For the text-containing cell, return its midpoint in [X, Y] coordinate format. 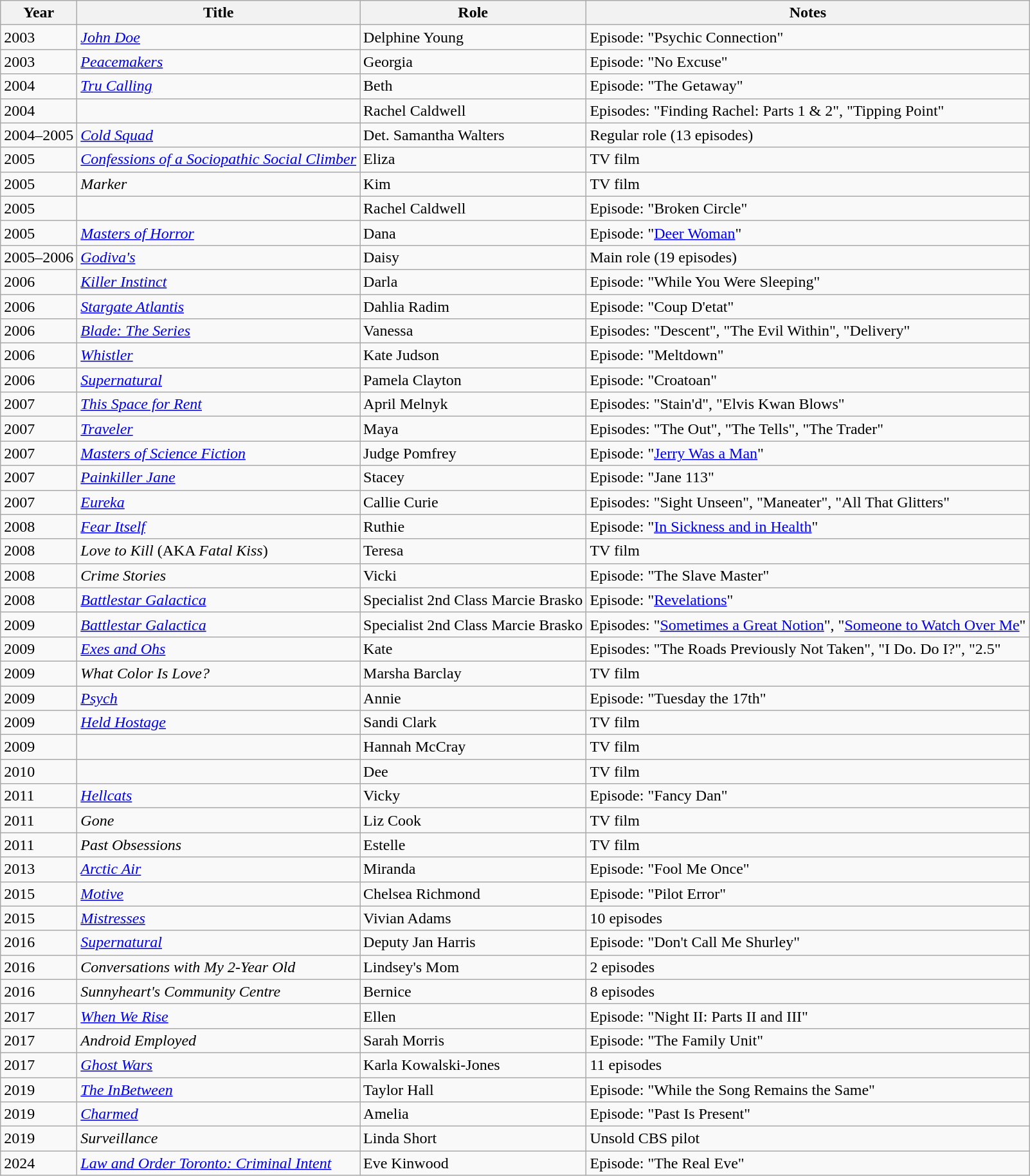
Amelia [473, 1114]
Episode: "Fancy Dan" [808, 796]
2013 [39, 869]
Episode: "Meltdown" [808, 356]
Sunnyheart's Community Centre [219, 991]
Episode: "Night II: Parts II and III" [808, 1016]
Eve Kinwood [473, 1163]
2010 [39, 772]
Law and Order Toronto: Criminal Intent [219, 1163]
Vicki [473, 575]
Kate [473, 649]
Episodes: "Stain'd", "Elvis Kwan Blows" [808, 404]
Liz Cook [473, 820]
Lindsey's Mom [473, 967]
Episode: "No Excuse" [808, 62]
Episode: "Deer Woman" [808, 233]
Blade: The Series [219, 331]
Kate Judson [473, 356]
Eliza [473, 159]
Episode: "The Slave Master" [808, 575]
Episode: "Coup D'etat" [808, 307]
Episodes: "Sometimes a Great Notion", "Someone to Watch Over Me" [808, 624]
2024 [39, 1163]
Maya [473, 429]
Surveillance [219, 1139]
Kim [473, 184]
Episode: "Jane 113" [808, 478]
Georgia [473, 62]
Love to Kill (AKA Fatal Kiss) [219, 551]
Sandi Clark [473, 723]
Dana [473, 233]
Charmed [219, 1114]
Vivian Adams [473, 918]
Linda Short [473, 1139]
Motive [219, 894]
Ghost Wars [219, 1065]
10 episodes [808, 918]
Confessions of a Sociopathic Social Climber [219, 159]
Chelsea Richmond [473, 894]
Held Hostage [219, 723]
Dee [473, 772]
Taylor Hall [473, 1090]
2 episodes [808, 967]
Episode: "In Sickness and in Health" [808, 527]
Traveler [219, 429]
Role [473, 13]
Marsha Barclay [473, 673]
Episode: "While the Song Remains the Same" [808, 1090]
Episode: "Past Is Present" [808, 1114]
Karla Kowalski-Jones [473, 1065]
Episodes: "Descent", "The Evil Within", "Delivery" [808, 331]
This Space for Rent [219, 404]
Delphine Young [473, 37]
Episode: "Pilot Error" [808, 894]
Darla [473, 282]
Episode: "Fool Me Once" [808, 869]
Teresa [473, 551]
Exes and Ohs [219, 649]
Episode: "The Real Eve" [808, 1163]
Cold Squad [219, 135]
Episode: "Psychic Connection" [808, 37]
Tru Calling [219, 86]
Episodes: "The Out", "The Tells", "The Trader" [808, 429]
Vicky [473, 796]
What Color Is Love? [219, 673]
Episode: "The Family Unit" [808, 1040]
Callie Curie [473, 502]
Godiva's [219, 257]
Year [39, 13]
Episode: "Jerry Was a Man" [808, 453]
Episode: "Broken Circle" [808, 208]
Painkiller Jane [219, 478]
Ellen [473, 1016]
Peacemakers [219, 62]
Episode: "While You Were Sleeping" [808, 282]
Episode: "Don't Call Me Shurley" [808, 943]
Past Obsessions [219, 845]
11 episodes [808, 1065]
Killer Instinct [219, 282]
Episodes: "Finding Rachel: Parts 1 & 2", "Tipping Point" [808, 111]
Regular role (13 episodes) [808, 135]
Unsold CBS pilot [808, 1139]
Fear Itself [219, 527]
Sarah Morris [473, 1040]
Daisy [473, 257]
Miranda [473, 869]
Dahlia Radim [473, 307]
Episode: "Croatoan" [808, 380]
Psych [219, 698]
Arctic Air [219, 869]
Beth [473, 86]
Crime Stories [219, 575]
Conversations with My 2-Year Old [219, 967]
Vanessa [473, 331]
Mistresses [219, 918]
Pamela Clayton [473, 380]
Stargate Atlantis [219, 307]
Episode: "Revelations" [808, 600]
Whistler [219, 356]
The InBetween [219, 1090]
Deputy Jan Harris [473, 943]
Judge Pomfrey [473, 453]
Episodes: "The Roads Previously Not Taken", "I Do. Do I?", "2.5" [808, 649]
Episode: "The Getaway" [808, 86]
Gone [219, 820]
Main role (19 episodes) [808, 257]
Stacey [473, 478]
Hannah McCray [473, 747]
April Melnyk [473, 404]
Det. Samantha Walters [473, 135]
Masters of Horror [219, 233]
Ruthie [473, 527]
John Doe [219, 37]
Bernice [473, 991]
Masters of Science Fiction [219, 453]
Episode: "Tuesday the 17th" [808, 698]
2004–2005 [39, 135]
Marker [219, 184]
Android Employed [219, 1040]
Hellcats [219, 796]
When We Rise [219, 1016]
Eureka [219, 502]
Estelle [473, 845]
2005–2006 [39, 257]
Annie [473, 698]
Episodes: "Sight Unseen", "Maneater", "All That Glitters" [808, 502]
8 episodes [808, 991]
Notes [808, 13]
Title [219, 13]
